Search for the cell housing the specified text and yield its (x, y) center coordinate. 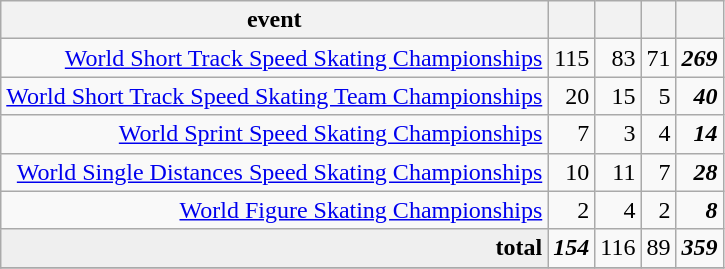
15 (618, 96)
World Short Track Speed Skating Team Championships (274, 96)
World Figure Skating Championships (274, 210)
World Short Track Speed Skating Championships (274, 58)
total (274, 248)
116 (618, 248)
28 (700, 172)
10 (572, 172)
8 (700, 210)
20 (572, 96)
154 (572, 248)
115 (572, 58)
11 (618, 172)
359 (700, 248)
event (274, 20)
3 (618, 134)
83 (618, 58)
269 (700, 58)
5 (658, 96)
14 (700, 134)
71 (658, 58)
World Sprint Speed Skating Championships (274, 134)
World Single Distances Speed Skating Championships (274, 172)
40 (700, 96)
89 (658, 248)
